Locate the cell with the specified text and output its [x, y] center coordinate. 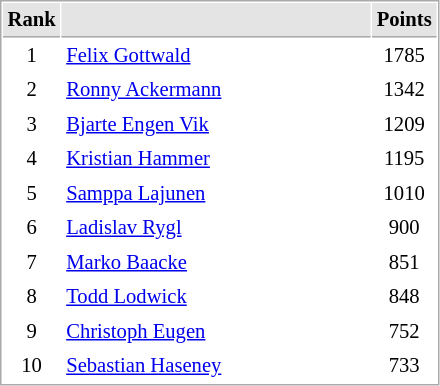
851 [404, 262]
Ronny Ackermann [216, 90]
1209 [404, 124]
9 [32, 332]
1785 [404, 56]
2 [32, 90]
1010 [404, 194]
Bjarte Engen Vik [216, 124]
1342 [404, 90]
848 [404, 296]
10 [32, 366]
3 [32, 124]
6 [32, 228]
900 [404, 228]
752 [404, 332]
4 [32, 158]
Marko Baacke [216, 262]
733 [404, 366]
8 [32, 296]
7 [32, 262]
Christoph Eugen [216, 332]
Felix Gottwald [216, 56]
1 [32, 56]
Rank [32, 20]
Samppa Lajunen [216, 194]
Ladislav Rygl [216, 228]
1195 [404, 158]
5 [32, 194]
Kristian Hammer [216, 158]
Sebastian Haseney [216, 366]
Todd Lodwick [216, 296]
Points [404, 20]
